Capture the cell that displays the provided text and extract its [X, Y] central coordinate. 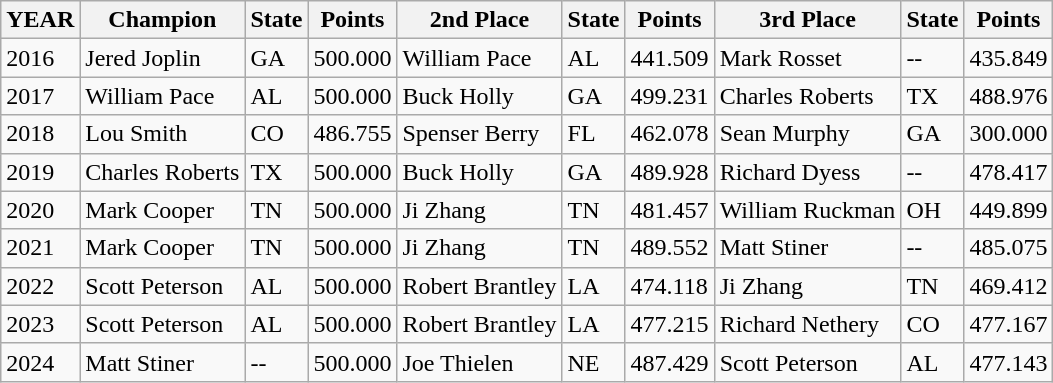
481.457 [670, 210]
NE [594, 362]
449.899 [1008, 210]
2019 [40, 172]
489.928 [670, 172]
Richard Nethery [808, 324]
477.167 [1008, 324]
478.417 [1008, 172]
Champion [162, 20]
499.231 [670, 96]
Spenser Berry [480, 134]
Jered Joplin [162, 58]
2017 [40, 96]
Richard Dyess [808, 172]
488.976 [1008, 96]
477.215 [670, 324]
487.429 [670, 362]
Mark Rosset [808, 58]
469.412 [1008, 286]
3rd Place [808, 20]
489.552 [670, 248]
OH [932, 210]
2016 [40, 58]
441.509 [670, 58]
2023 [40, 324]
2024 [40, 362]
2020 [40, 210]
486.755 [352, 134]
2018 [40, 134]
Joe Thielen [480, 362]
2nd Place [480, 20]
474.118 [670, 286]
Lou Smith [162, 134]
477.143 [1008, 362]
435.849 [1008, 58]
YEAR [40, 20]
462.078 [670, 134]
2022 [40, 286]
300.000 [1008, 134]
William Ruckman [808, 210]
485.075 [1008, 248]
FL [594, 134]
2021 [40, 248]
Sean Murphy [808, 134]
